Find where the given text appears and provide that cell's center as [x, y] coordinate. 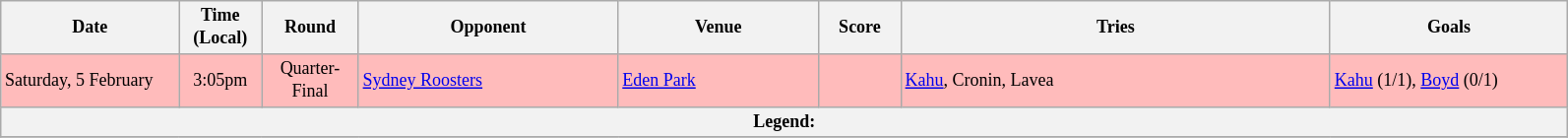
Saturday, 5 February [91, 80]
Quarter-Final [311, 80]
Kahu, Cronin, Lavea [1115, 80]
Kahu (1/1), Boyd (0/1) [1449, 80]
Score [860, 28]
Opponent [488, 28]
Time (Local) [220, 28]
Tries [1115, 28]
3:05pm [220, 80]
Date [91, 28]
Eden Park [719, 80]
Goals [1449, 28]
Round [311, 28]
Legend: [784, 122]
Venue [719, 28]
Sydney Roosters [488, 80]
